Search for the cell housing the specified text and yield its [x, y] center coordinate. 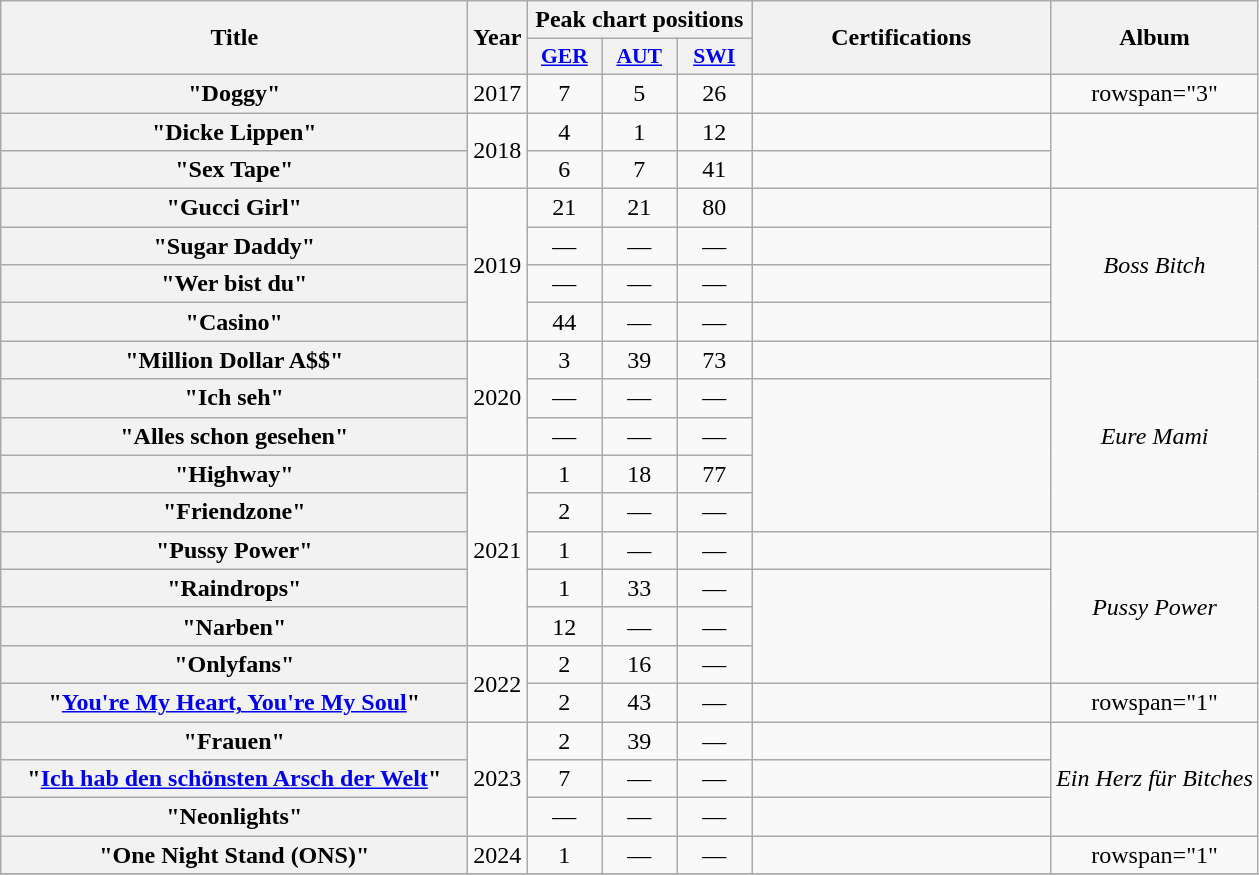
"Pussy Power" [234, 550]
Boss Bitch [1155, 265]
"Onlyfans" [234, 664]
"Million Dollar A$$" [234, 360]
2017 [498, 93]
2022 [498, 683]
2019 [498, 265]
"Sex Tape" [234, 170]
2018 [498, 150]
"Frauen" [234, 741]
"Casino" [234, 322]
"Ich hab den schönsten Arsch der Welt" [234, 779]
Certifications [902, 38]
16 [640, 664]
"Ich seh" [234, 398]
AUT [640, 57]
4 [564, 131]
"Alles schon gesehen" [234, 436]
2024 [498, 855]
"Raindrops" [234, 588]
Peak chart positions [640, 20]
33 [640, 588]
"Sugar Daddy" [234, 246]
GER [564, 57]
"Doggy" [234, 93]
Ein Herz für Bitches [1155, 779]
41 [714, 170]
"Narben" [234, 626]
2021 [498, 550]
Pussy Power [1155, 607]
rowspan="3" [1155, 93]
2023 [498, 779]
2020 [498, 398]
Eure Mami [1155, 436]
Year [498, 38]
26 [714, 93]
SWI [714, 57]
73 [714, 360]
"Highway" [234, 474]
"One Night Stand (ONS)" [234, 855]
"Neonlights" [234, 817]
44 [564, 322]
3 [564, 360]
"Dicke Lippen" [234, 131]
Title [234, 38]
77 [714, 474]
80 [714, 208]
"Friendzone" [234, 512]
43 [640, 702]
"Wer bist du" [234, 284]
"Gucci Girl" [234, 208]
Album [1155, 38]
"You're My Heart, You're My Soul" [234, 702]
5 [640, 93]
6 [564, 170]
18 [640, 474]
